For the text-containing cell, return its midpoint in (x, y) coordinate format. 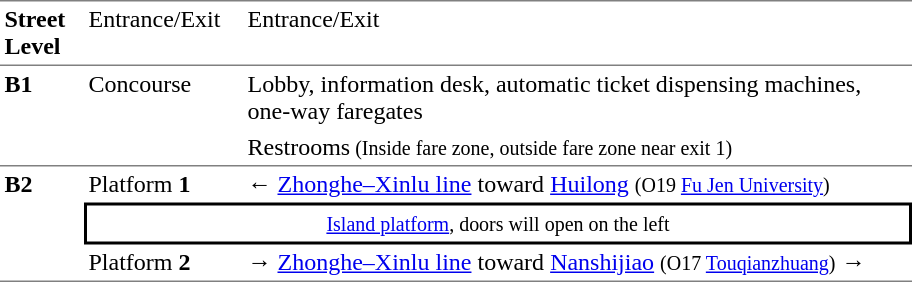
Platform 1 (164, 184)
Restrooms (Inside fare zone, outside fare zone near exit 1) (578, 148)
→ Zhonghe–Xinlu line toward Nanshijiao (O17 Touqianzhuang) → (578, 263)
← Zhonghe–Xinlu line toward Huilong (O19 Fu Jen University) (578, 184)
Lobby, information desk, automatic ticket dispensing machines, one-way faregates (578, 98)
Platform 2 (164, 263)
B1 (42, 116)
Island platform, doors will open on the left (498, 223)
B2 (42, 224)
Concourse (164, 116)
Street Level (42, 33)
